Extract the (x, y) coordinate from the center of the cell holding the provided text.  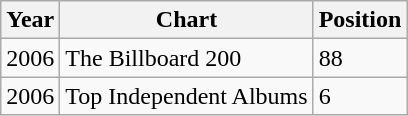
6 (360, 96)
Year (30, 20)
The Billboard 200 (186, 58)
Position (360, 20)
Top Independent Albums (186, 96)
88 (360, 58)
Chart (186, 20)
